Capture the cell that displays the provided text and extract its [X, Y] central coordinate. 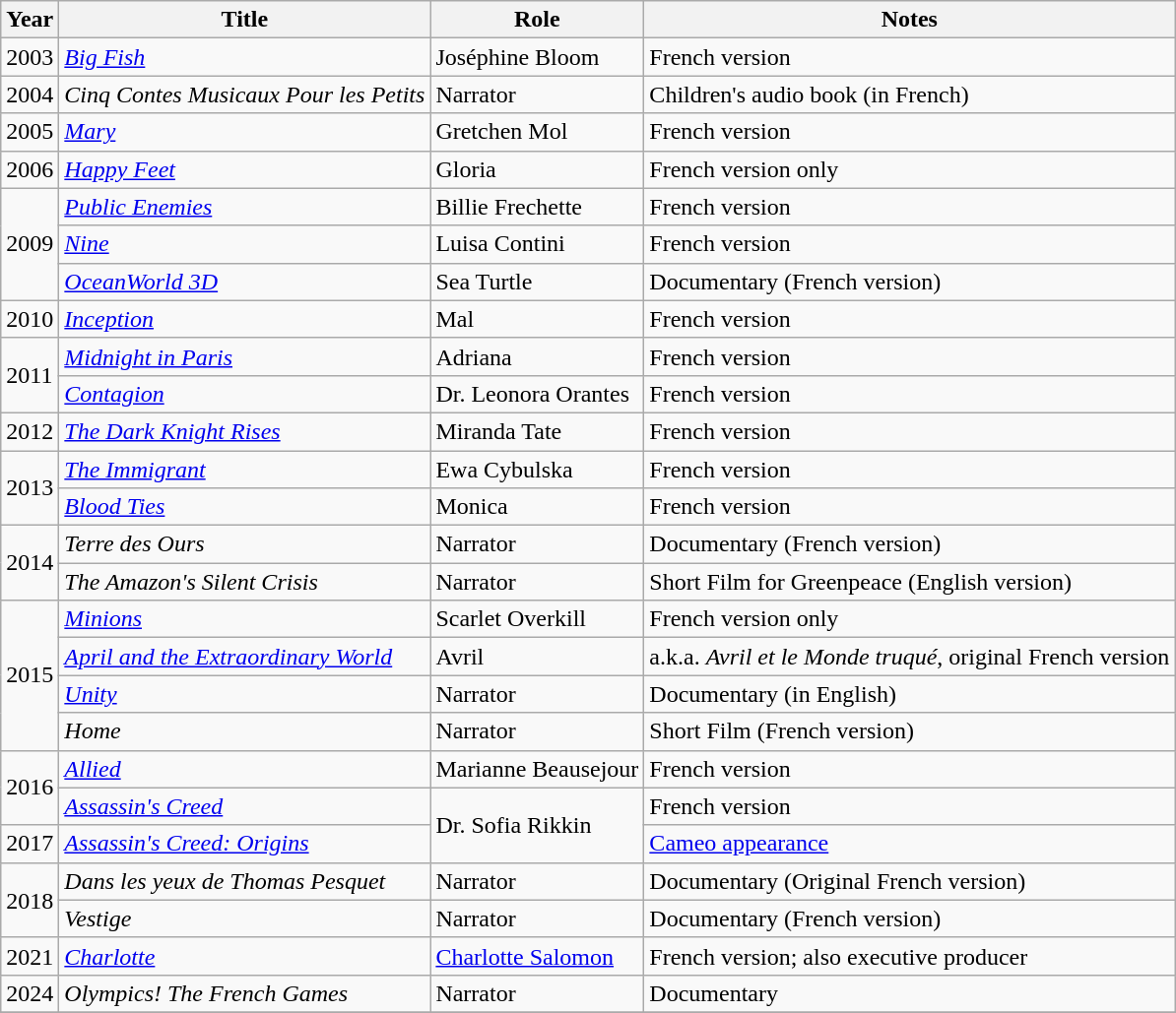
2017 [30, 844]
Happy Feet [244, 169]
Cinq Contes Musicaux Pour les Petits [244, 95]
Public Enemies [244, 207]
OceanWorld 3D [244, 282]
2024 [30, 993]
Adriana [538, 356]
a.k.a. Avril et le Monde truqué, original French version [910, 657]
Year [30, 20]
Nine [244, 244]
Blood Ties [244, 507]
Dr. Sofia Rikkin [538, 825]
Mary [244, 132]
Charlotte [244, 956]
2006 [30, 169]
Marianne Beausejour [538, 769]
Gretchen Mol [538, 132]
The Dark Knight Rises [244, 431]
Documentary (in English) [910, 694]
Sea Turtle [538, 282]
Assassin's Creed: Origins [244, 844]
April and the Extraordinary World [244, 657]
Short Film (French version) [910, 731]
Role [538, 20]
Charlotte Salomon [538, 956]
Allied [244, 769]
Monica [538, 507]
Gloria [538, 169]
Mal [538, 319]
Vestige [244, 918]
2014 [30, 563]
Children's audio book (in French) [910, 95]
Assassin's Creed [244, 806]
Scarlet Overkill [538, 619]
2012 [30, 431]
2015 [30, 675]
Inception [244, 319]
French version; also executive producer [910, 956]
Documentary [910, 993]
Notes [910, 20]
Unity [244, 694]
Dans les yeux de Thomas Pesquet [244, 881]
2021 [30, 956]
Miranda Tate [538, 431]
Documentary (Original French version) [910, 881]
2010 [30, 319]
2016 [30, 788]
Short Film for Greenpeace (English version) [910, 582]
2013 [30, 488]
Cameo appearance [910, 844]
Big Fish [244, 57]
Olympics! The French Games [244, 993]
Joséphine Bloom [538, 57]
2011 [30, 375]
The Immigrant [244, 470]
Title [244, 20]
2018 [30, 900]
2005 [30, 132]
Contagion [244, 394]
Home [244, 731]
2004 [30, 95]
Midnight in Paris [244, 356]
Luisa Contini [538, 244]
Avril [538, 657]
The Amazon's Silent Crisis [244, 582]
Billie Frechette [538, 207]
Dr. Leonora Orantes [538, 394]
Terre des Ours [244, 544]
2009 [30, 244]
Ewa Cybulska [538, 470]
Minions [244, 619]
2003 [30, 57]
